Output the [X, Y] coordinate of the center of the cell containing the given text.  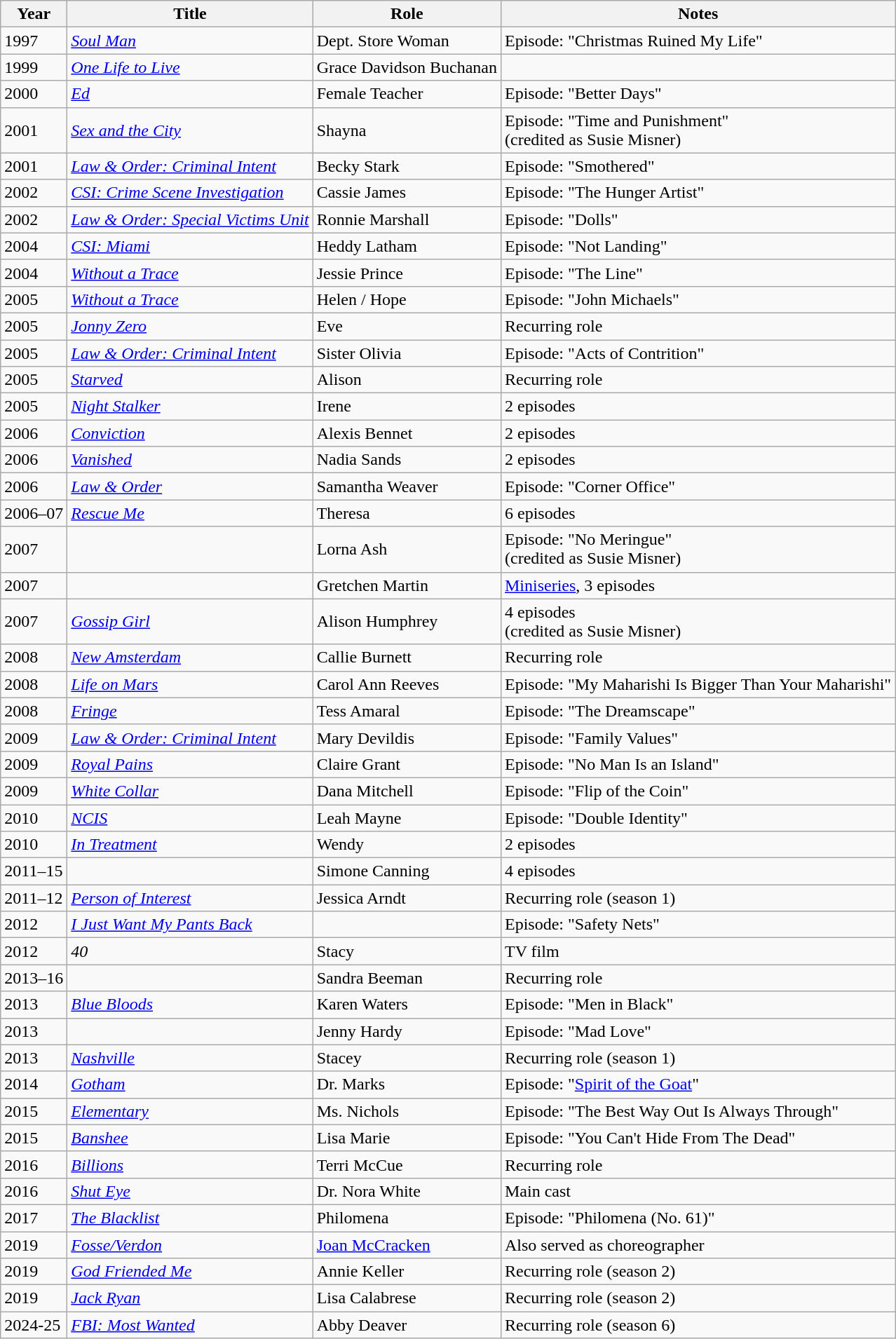
One Life to Live [190, 67]
Episode: "Safety Nets" [698, 925]
Jack Ryan [190, 1298]
Miniseries, 3 episodes [698, 585]
Episode: "No Meringue"(credited as Susie Misner) [698, 550]
Nadia Sands [407, 460]
NCIS [190, 818]
Soul Man [190, 41]
Sister Olivia [407, 353]
Becky Stark [407, 166]
Banshee [190, 1138]
Dept. Store Woman [407, 41]
Vanished [190, 460]
1997 [34, 41]
Rescue Me [190, 513]
2011–12 [34, 898]
Episode: "The Best Way Out Is Always Through" [698, 1111]
White Collar [190, 791]
2000 [34, 94]
Episode: "Double Identity" [698, 818]
Role [407, 14]
2013–16 [34, 978]
Samantha Weaver [407, 487]
Episode: "Christmas Ruined My Life" [698, 41]
Blue Bloods [190, 1005]
TV film [698, 951]
God Friended Me [190, 1272]
2014 [34, 1085]
Alison Humphrey [407, 621]
Episode: "Dolls" [698, 219]
Also served as choreographer [698, 1244]
The Blacklist [190, 1218]
Helen / Hope [407, 299]
Episode: "Philomena (No. 61)" [698, 1218]
FBI: Most Wanted [190, 1325]
Claire Grant [407, 764]
Cassie James [407, 193]
Title [190, 14]
Abby Deaver [407, 1325]
Episode: "Men in Black" [698, 1005]
6 episodes [698, 513]
Stacy [407, 951]
Jessica Arndt [407, 898]
Philomena [407, 1218]
Episode: "Flip of the Coin" [698, 791]
Year [34, 14]
Mary Devildis [407, 738]
Alison [407, 380]
Person of Interest [190, 898]
Episode: "You Can't Hide From The Dead" [698, 1138]
Sandra Beeman [407, 978]
Sex and the City [190, 130]
Joan McCracken [407, 1244]
Jessie Prince [407, 273]
Eve [407, 326]
Episode: "Corner Office" [698, 487]
Jonny Zero [190, 326]
2011–15 [34, 871]
Annie Keller [407, 1272]
Gossip Girl [190, 621]
Shut Eye [190, 1191]
Wendy [407, 845]
Lorna Ash [407, 550]
Episode: "My Maharishi Is Bigger Than Your Maharishi" [698, 684]
Ms. Nichols [407, 1111]
Gretchen Martin [407, 585]
Dr. Marks [407, 1085]
Night Stalker [190, 407]
Episode: "John Michaels" [698, 299]
Elementary [190, 1111]
Lisa Marie [407, 1138]
Billions [190, 1164]
Terri McCue [407, 1164]
Nashville [190, 1058]
Gotham [190, 1085]
Callie Burnett [407, 658]
Episode: "The Hunger Artist" [698, 193]
Episode: "Smothered" [698, 166]
Episode: "Acts of Contrition" [698, 353]
Alexis Bennet [407, 433]
Dana Mitchell [407, 791]
Starved [190, 380]
Dr. Nora White [407, 1191]
CSI: Miami [190, 246]
Episode: "The Line" [698, 273]
Episode: "Family Values" [698, 738]
Conviction [190, 433]
1999 [34, 67]
4 episodes(credited as Susie Misner) [698, 621]
Leah Mayne [407, 818]
Heddy Latham [407, 246]
Episode: "Spirit of the Goat" [698, 1085]
Theresa [407, 513]
Fringe [190, 711]
Life on Mars [190, 684]
Episode: "Not Landing" [698, 246]
Jenny Hardy [407, 1031]
Episode: "Time and Punishment"(credited as Susie Misner) [698, 130]
Main cast [698, 1191]
Law & Order [190, 487]
Notes [698, 14]
Stacey [407, 1058]
Simone Canning [407, 871]
4 episodes [698, 871]
Royal Pains [190, 764]
Tess Amaral [407, 711]
Carol Ann Reeves [407, 684]
New Amsterdam [190, 658]
Shayna [407, 130]
Episode: "The Dreamscape" [698, 711]
2024-25 [34, 1325]
Episode: "No Man Is an Island" [698, 764]
Karen Waters [407, 1005]
Female Teacher [407, 94]
Fosse/Verdon [190, 1244]
Episode: "Better Days" [698, 94]
In Treatment [190, 845]
2017 [34, 1218]
Recurring role (season 6) [698, 1325]
Lisa Calabrese [407, 1298]
CSI: Crime Scene Investigation [190, 193]
2006–07 [34, 513]
I Just Want My Pants Back [190, 925]
Irene [407, 407]
Episode: "Mad Love" [698, 1031]
Law & Order: Special Victims Unit [190, 219]
Ronnie Marshall [407, 219]
Grace Davidson Buchanan [407, 67]
Ed [190, 94]
40 [190, 951]
